Detect which cell encompasses the target text, then output its [x, y] center coordinate. 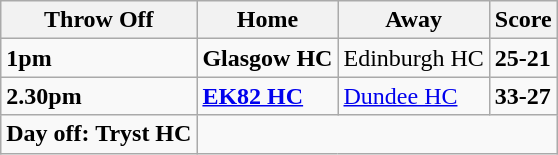
2.30pm [99, 96]
Score [523, 20]
Day off: Tryst HC [99, 134]
1pm [99, 58]
EK82 HC [268, 96]
Dundee HC [414, 96]
Away [414, 20]
Glasgow HC [268, 58]
Throw Off [99, 20]
33-27 [523, 96]
Edinburgh HC [414, 58]
Home [268, 20]
25-21 [523, 58]
